Extract the (X, Y) coordinate from the center of the cell holding the provided text.  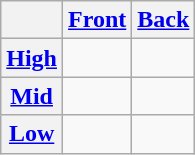
Back (164, 20)
Mid (32, 96)
Low (32, 134)
Front (98, 20)
High (32, 58)
